For the text-containing cell, return its midpoint in [X, Y] coordinate format. 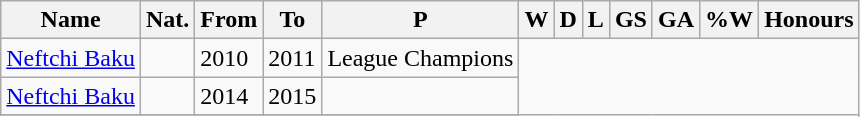
Nat. [167, 20]
D [568, 20]
League Champions [420, 58]
%W [730, 20]
To [292, 20]
W [536, 20]
L [596, 20]
Name [71, 20]
GA [676, 20]
P [420, 20]
From [229, 20]
2014 [229, 96]
2010 [229, 58]
GS [630, 20]
2015 [292, 96]
2011 [292, 58]
Honours [809, 20]
